For the text-containing cell, return its midpoint in [x, y] coordinate format. 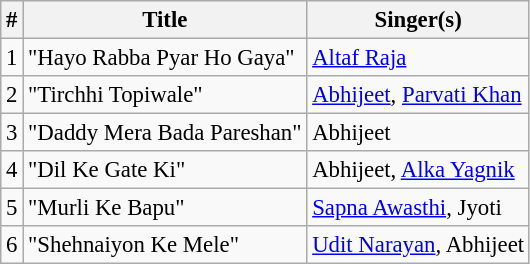
Altaf Raja [418, 58]
1 [12, 58]
3 [12, 133]
"Dil Ke Gate Ki" [165, 170]
"Murli Ke Bapu" [165, 208]
2 [12, 95]
4 [12, 170]
Abhijeet [418, 133]
6 [12, 245]
"Hayo Rabba Pyar Ho Gaya" [165, 58]
Title [165, 20]
"Daddy Mera Bada Pareshan" [165, 133]
Singer(s) [418, 20]
Abhijeet, Alka Yagnik [418, 170]
# [12, 20]
5 [12, 208]
"Tirchhi Topiwale" [165, 95]
Abhijeet, Parvati Khan [418, 95]
"Shehnaiyon Ke Mele" [165, 245]
Udit Narayan, Abhijeet [418, 245]
Sapna Awasthi, Jyoti [418, 208]
